For the text-containing cell, return its midpoint in [x, y] coordinate format. 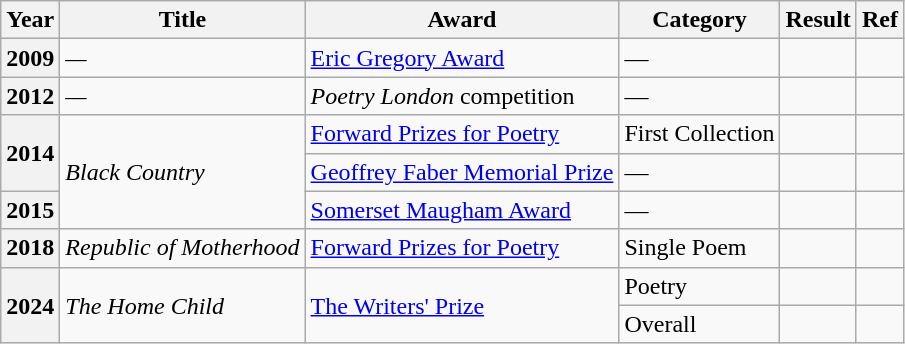
2014 [30, 153]
Title [182, 20]
Year [30, 20]
The Writers' Prize [462, 305]
Republic of Motherhood [182, 248]
Ref [880, 20]
Award [462, 20]
First Collection [700, 134]
2024 [30, 305]
Poetry London competition [462, 96]
Black Country [182, 172]
Result [818, 20]
2015 [30, 210]
2012 [30, 96]
Eric Gregory Award [462, 58]
Overall [700, 324]
2009 [30, 58]
Category [700, 20]
Poetry [700, 286]
Single Poem [700, 248]
The Home Child [182, 305]
Geoffrey Faber Memorial Prize [462, 172]
2018 [30, 248]
Somerset Maugham Award [462, 210]
